Scan for the cell matching the given text and deliver its (x, y) coordinate at center. 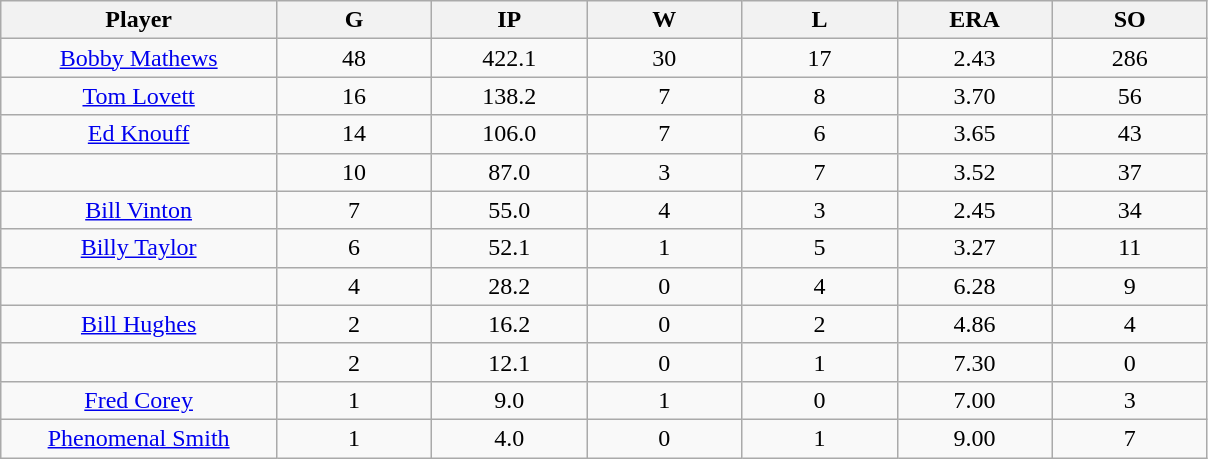
9 (1130, 286)
6.28 (974, 286)
28.2 (510, 286)
5 (820, 248)
11 (1130, 248)
Bill Hughes (139, 324)
Tom Lovett (139, 96)
2.43 (974, 58)
Phenomenal Smith (139, 438)
17 (820, 58)
16 (354, 96)
Player (139, 20)
SO (1130, 20)
Bill Vinton (139, 210)
43 (1130, 134)
G (354, 20)
52.1 (510, 248)
3.27 (974, 248)
106.0 (510, 134)
Billy Taylor (139, 248)
48 (354, 58)
7.00 (974, 400)
10 (354, 172)
3.65 (974, 134)
12.1 (510, 362)
9.0 (510, 400)
55.0 (510, 210)
30 (664, 58)
34 (1130, 210)
3.70 (974, 96)
87.0 (510, 172)
4.86 (974, 324)
56 (1130, 96)
L (820, 20)
W (664, 20)
7.30 (974, 362)
Ed Knouff (139, 134)
14 (354, 134)
422.1 (510, 58)
2.45 (974, 210)
Bobby Mathews (139, 58)
IP (510, 20)
16.2 (510, 324)
4.0 (510, 438)
ERA (974, 20)
138.2 (510, 96)
9.00 (974, 438)
3.52 (974, 172)
37 (1130, 172)
8 (820, 96)
286 (1130, 58)
Fred Corey (139, 400)
